Identify which cell holds the provided text, then report its [x, y] central coordinate. 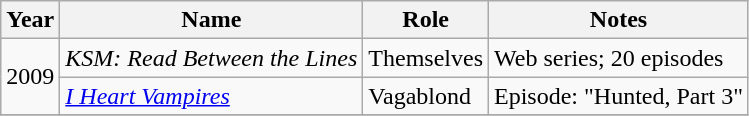
Episode: "Hunted, Part 3" [619, 96]
Role [426, 20]
Year [30, 20]
Themselves [426, 58]
Notes [619, 20]
Name [212, 20]
Vagablond [426, 96]
I Heart Vampires [212, 96]
Web series; 20 episodes [619, 58]
KSM: Read Between the Lines [212, 58]
2009 [30, 77]
